Output the (x, y) coordinate of the center of the cell containing the given text.  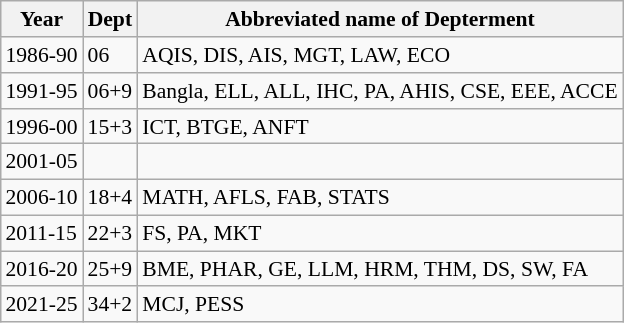
ICT, BTGE, ANFT (380, 126)
AQIS, DIS, AIS, MGT, LAW, ECO (380, 55)
2001-05 (41, 162)
18+4 (110, 197)
Year (41, 19)
22+3 (110, 233)
MATH, AFLS, FAB, STATS (380, 197)
1991-95 (41, 91)
BME, PHAR, GE, LLM, HRM, THM, DS, SW, FA (380, 269)
Abbreviated name of Depterment (380, 19)
25+9 (110, 269)
06 (110, 55)
15+3 (110, 126)
1996-00 (41, 126)
2006-10 (41, 197)
1986-90 (41, 55)
06+9 (110, 91)
MCJ, PESS (380, 304)
2021-25 (41, 304)
2016-20 (41, 269)
Dept (110, 19)
2011-15 (41, 233)
34+2 (110, 304)
Bangla, ELL, ALL, IHC, PA, AHIS, CSE, EEE, ACCE (380, 91)
FS, PA, MKT (380, 233)
